Provide the [X, Y] coordinate of the cell's center where the given text is located.  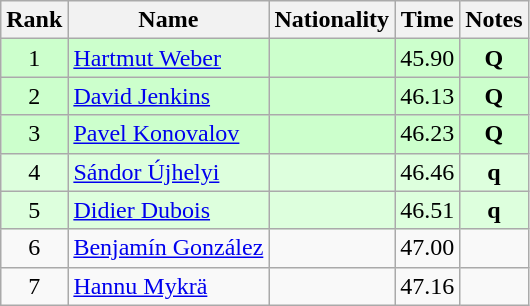
Notes [494, 20]
Benjamín González [168, 248]
Time [428, 20]
Name [168, 20]
David Jenkins [168, 96]
47.16 [428, 286]
Rank [34, 20]
6 [34, 248]
2 [34, 96]
47.00 [428, 248]
46.46 [428, 172]
Hannu Mykrä [168, 286]
Sándor Újhelyi [168, 172]
Pavel Konovalov [168, 134]
5 [34, 210]
46.13 [428, 96]
7 [34, 286]
3 [34, 134]
Didier Dubois [168, 210]
1 [34, 58]
4 [34, 172]
Hartmut Weber [168, 58]
Nationality [332, 20]
45.90 [428, 58]
46.23 [428, 134]
46.51 [428, 210]
